Search for the cell housing the specified text and yield its (X, Y) center coordinate. 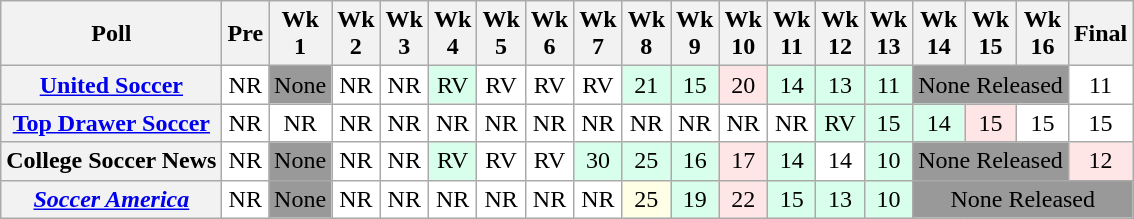
16 (695, 161)
Wk6 (549, 34)
22 (743, 199)
30 (598, 161)
12 (1100, 161)
17 (743, 161)
Wk3 (404, 34)
Wk1 (300, 34)
Wk2 (356, 34)
Wk5 (501, 34)
Wk14 (939, 34)
21 (646, 85)
Wk10 (743, 34)
Wk16 (1042, 34)
United Soccer (112, 85)
Wk15 (991, 34)
Poll (112, 34)
Top Drawer Soccer (112, 123)
Wk7 (598, 34)
Wk11 (791, 34)
Pre (246, 34)
Wk12 (840, 34)
Wk8 (646, 34)
Wk4 (452, 34)
Wk13 (888, 34)
20 (743, 85)
19 (695, 199)
Final (1100, 34)
Soccer America (112, 199)
Wk9 (695, 34)
College Soccer News (112, 161)
